From the cell containing the given text, extract its center point as (x, y) coordinate. 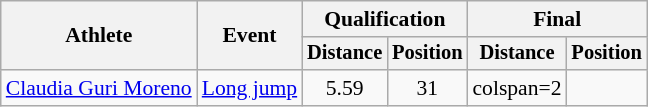
5.59 (344, 88)
Qualification (384, 19)
Claudia Guri Moreno (99, 88)
Athlete (99, 36)
Final (556, 19)
colspan=2 (516, 88)
Event (250, 36)
Long jump (250, 88)
31 (427, 88)
